For the text-containing cell, return its midpoint in (X, Y) coordinate format. 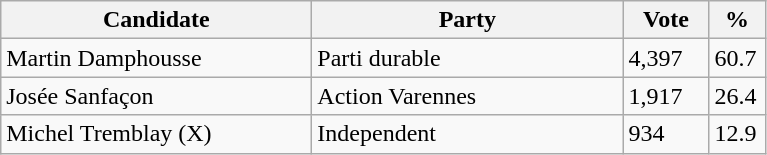
Vote (666, 20)
60.7 (737, 58)
12.9 (737, 134)
Parti durable (468, 58)
% (737, 20)
Candidate (156, 20)
Martin Damphousse (156, 58)
Michel Tremblay (X) (156, 134)
4,397 (666, 58)
Independent (468, 134)
1,917 (666, 96)
Action Varennes (468, 96)
Party (468, 20)
934 (666, 134)
26.4 (737, 96)
Josée Sanfaçon (156, 96)
